Capture the cell that displays the provided text and extract its (X, Y) central coordinate. 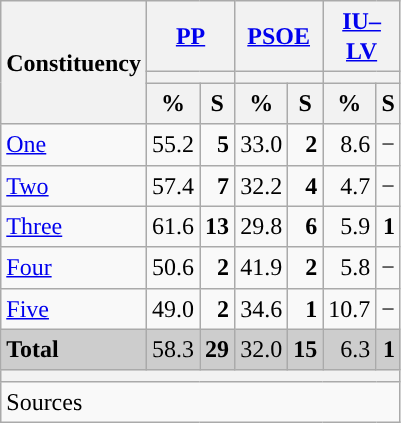
6.3 (350, 350)
13 (218, 226)
33.0 (262, 144)
6 (306, 226)
15 (306, 350)
5.8 (350, 268)
PSOE (279, 36)
4 (306, 186)
IU–LV (362, 36)
29.8 (262, 226)
Two (74, 186)
Three (74, 226)
61.6 (172, 226)
49.0 (172, 308)
PP (190, 36)
55.2 (172, 144)
Five (74, 308)
41.9 (262, 268)
Four (74, 268)
Constituency (74, 62)
29 (218, 350)
8.6 (350, 144)
4.7 (350, 186)
32.0 (262, 350)
7 (218, 186)
Total (74, 350)
5 (218, 144)
50.6 (172, 268)
58.3 (172, 350)
10.7 (350, 308)
Sources (201, 402)
One (74, 144)
5.9 (350, 226)
57.4 (172, 186)
32.2 (262, 186)
34.6 (262, 308)
